Detect which cell encompasses the target text, then output its (x, y) center coordinate. 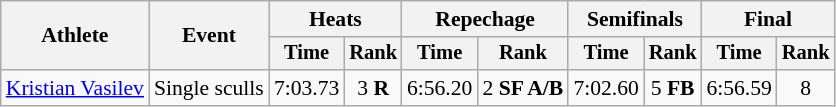
7:02.60 (606, 88)
Repechage (485, 19)
Final (768, 19)
Event (209, 36)
8 (806, 88)
7:03.73 (306, 88)
6:56.20 (440, 88)
6:56.59 (738, 88)
Semifinals (634, 19)
Athlete (75, 36)
3 R (373, 88)
5 FB (673, 88)
Single sculls (209, 88)
Heats (336, 19)
Kristian Vasilev (75, 88)
2 SF A/B (522, 88)
